For the text-containing cell, return its midpoint in (X, Y) coordinate format. 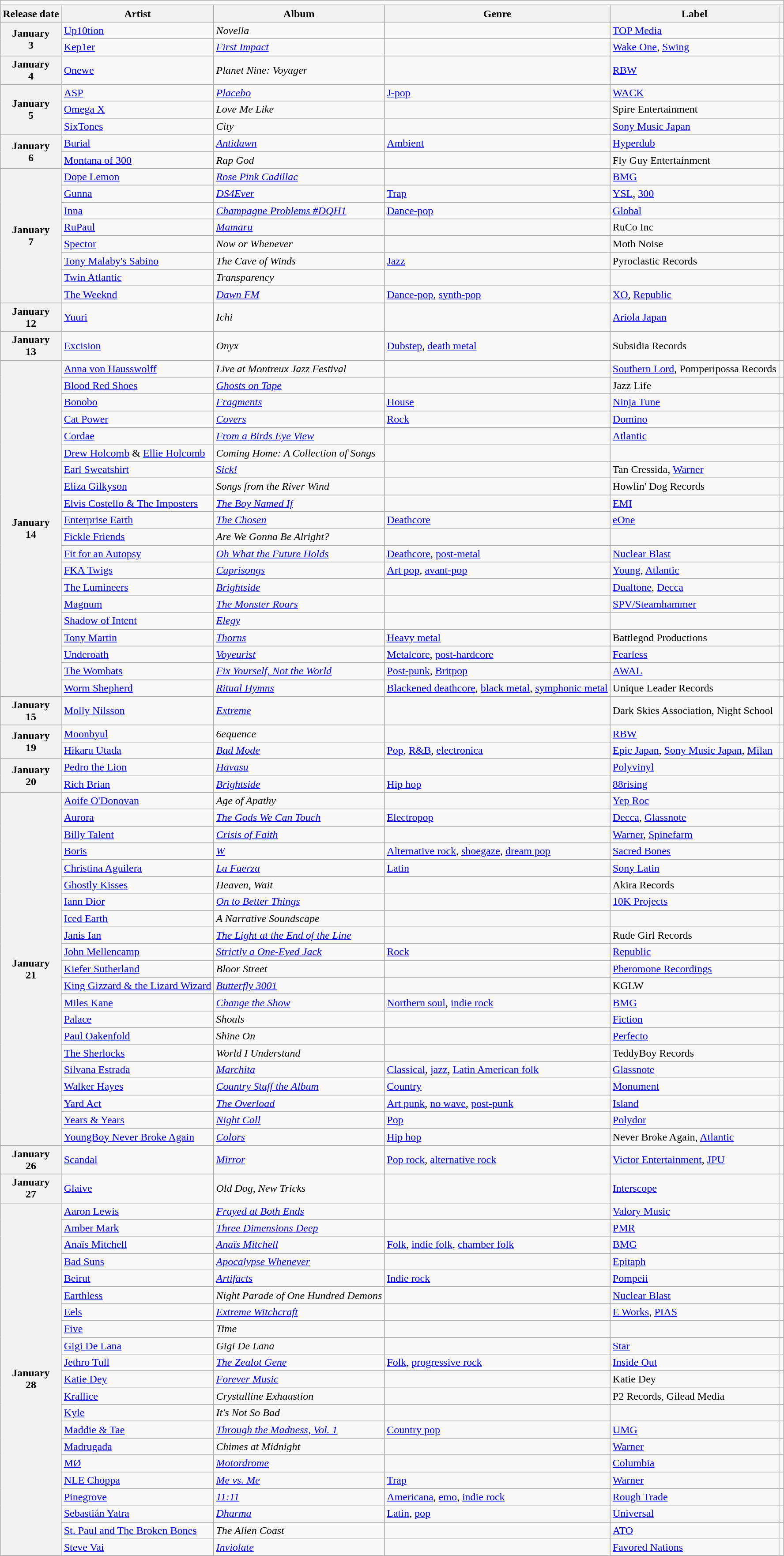
Shoals (299, 1019)
The Light at the End of the Line (299, 935)
Miles Kane (138, 1002)
Folk, progressive rock (498, 1363)
January13 (31, 346)
Colors (299, 1137)
Bloor Street (299, 969)
January28 (31, 1379)
Old Dog, New Tricks (299, 1189)
Classical, jazz, Latin American folk (498, 1070)
Metalcore, post-hardcore (498, 654)
Never Broke Again, Atlantic (694, 1137)
Perfecto (694, 1036)
Christina Aguilera (138, 868)
January20 (31, 775)
Strictly a One-Eyed Jack (299, 952)
Domino (694, 419)
YSL, 300 (694, 193)
Rough Trade (694, 1497)
Warner, Spinefarm (694, 835)
MØ (138, 1463)
KGLW (694, 986)
Indie rock (498, 1278)
January15 (31, 711)
Spire Entertainment (694, 110)
Battlegod Productions (694, 638)
Scandal (138, 1159)
Star (694, 1345)
Sebastián Yatra (138, 1514)
Heavy metal (498, 638)
Cordae (138, 436)
Krallice (138, 1396)
Boris (138, 851)
Love Me Like (299, 110)
Sony Latin (694, 868)
Global (694, 211)
Amber Mark (138, 1228)
Tan Cressida, Warner (694, 469)
Walker Hayes (138, 1087)
Akira Records (694, 885)
Oh What the Future Holds (299, 554)
Covers (299, 419)
Time (299, 1329)
January4 (31, 70)
Dance-pop (498, 211)
Rose Pink Cadillac (299, 177)
Sick! (299, 469)
Decca, Glassnote (694, 818)
La Fuerza (299, 868)
Polyvinyl (694, 767)
Worm Shepherd (138, 688)
WACK (694, 93)
Extreme (299, 711)
The Sherlocks (138, 1053)
Pinegrove (138, 1497)
Glassnote (694, 1070)
Pop (498, 1120)
RuPaul (138, 227)
Dawn FM (299, 295)
Rude Girl Records (694, 935)
Dualtone, Decca (694, 587)
Pop rock, alternative rock (498, 1159)
Folk, indie folk, chamber folk (498, 1245)
Unique Leader Records (694, 688)
Victor Entertainment, JPU (694, 1159)
Spector (138, 244)
Label (694, 14)
Northern soul, indie rock (498, 1002)
From a Birds Eye View (299, 436)
Motordrome (299, 1463)
Voyeurist (299, 654)
Howlin' Dog Records (694, 486)
Three Dimensions Deep (299, 1228)
Madrugada (138, 1446)
Yuuri (138, 317)
Moth Noise (694, 244)
First Impact (299, 47)
Apocalypse Whenever (299, 1261)
Bonobo (138, 402)
Placebo (299, 93)
The Overload (299, 1103)
Up10tion (138, 30)
Moonbyul (138, 733)
Latin, pop (498, 1514)
Artifacts (299, 1278)
Glaive (138, 1189)
W (299, 851)
Cat Power (138, 419)
Latin (498, 868)
Tony Malaby's Sabino (138, 261)
Dope Lemon (138, 177)
Marchita (299, 1070)
Transparency (299, 278)
Underoath (138, 654)
Planet Nine: Voyager (299, 70)
Iann Dior (138, 902)
SPV/Steamhammer (694, 604)
Night Parade of One Hundred Demons (299, 1295)
Iced Earth (138, 918)
Night Call (299, 1120)
House (498, 402)
Magnum (138, 604)
Fearless (694, 654)
Age of Apathy (299, 801)
Fly Guy Entertainment (694, 160)
January14 (31, 528)
Butterfly 3001 (299, 986)
Young, Atlantic (694, 570)
January21 (31, 969)
Fit for an Autopsy (138, 554)
NLE Choppa (138, 1480)
Burial (138, 143)
Inna (138, 211)
January12 (31, 317)
Aurora (138, 818)
Yep Roc (694, 801)
On to Better Things (299, 902)
Epic Japan, Sony Music Japan, Milan (694, 750)
The Weeknd (138, 295)
The Lumineers (138, 587)
January5 (31, 110)
Kyle (138, 1413)
Valory Music (694, 1211)
Genre (498, 14)
Steve Vai (138, 1547)
Kiefer Sutherland (138, 969)
Blood Red Shoes (138, 385)
Blackened deathcore, black metal, symphonic metal (498, 688)
Gunna (138, 193)
Billy Talent (138, 835)
Havasu (299, 767)
Inviolate (299, 1547)
Sony Music Japan (694, 126)
Elvis Costello & The Imposters (138, 503)
Fickle Friends (138, 537)
Jethro Tull (138, 1363)
Montana of 300 (138, 160)
Change the Show (299, 1002)
EMI (694, 503)
Anna von Hausswolff (138, 369)
Molly Nilsson (138, 711)
FKA Twigs (138, 570)
Dance-pop, synth-pop (498, 295)
Years & Years (138, 1120)
88rising (694, 784)
Ghostly Kisses (138, 885)
Crisis of Faith (299, 835)
Silvana Estrada (138, 1070)
The Zealot Gene (299, 1363)
Fix Yourself, Not the World (299, 671)
UMG (694, 1430)
City (299, 126)
The Boy Named If (299, 503)
Thorns (299, 638)
ASP (138, 93)
10K Projects (694, 902)
Pheromone Recordings (694, 969)
Onyx (299, 346)
ATO (694, 1530)
Aaron Lewis (138, 1211)
Release date (31, 14)
Ritual Hymns (299, 688)
6equence (299, 733)
The Alien Coast (299, 1530)
January3 (31, 39)
Enterprise Earth (138, 520)
Palace (138, 1019)
Southern Lord, Pomperipossa Records (694, 369)
Onewe (138, 70)
Columbia (694, 1463)
It's Not So Bad (299, 1413)
Atlantic (694, 436)
Alternative rock, shoegaze, dream pop (498, 851)
Twin Atlantic (138, 278)
Ghosts on Tape (299, 385)
Janis Ian (138, 935)
TOP Media (694, 30)
Hikaru Utada (138, 750)
Ariola Japan (694, 317)
St. Paul and The Broken Bones (138, 1530)
Shadow of Intent (138, 621)
PMR (694, 1228)
Shine On (299, 1036)
Champagne Problems #DQH1 (299, 211)
11:11 (299, 1497)
Jazz Life (694, 385)
Earthless (138, 1295)
Forever Music (299, 1379)
Novella (299, 30)
Island (694, 1103)
Pyroclastic Records (694, 261)
P2 Records, Gilead Media (694, 1396)
Aoife O'Donovan (138, 801)
Inside Out (694, 1363)
Ambient (498, 143)
Eliza Gilkyson (138, 486)
Jazz (498, 261)
Fragments (299, 402)
The Monster Roars (299, 604)
Ninja Tune (694, 402)
Pompeii (694, 1278)
Are We Gonna Be Alright? (299, 537)
Through the Madness, Vol. 1 (299, 1430)
Favored Nations (694, 1547)
Country (498, 1087)
Monument (694, 1087)
Country pop (498, 1430)
E Works, PIAS (694, 1312)
Pop, R&B, electronica (498, 750)
Antidawn (299, 143)
Dubstep, death metal (498, 346)
Bad Mode (299, 750)
Maddie & Tae (138, 1430)
Extreme Witchcraft (299, 1312)
eOne (694, 520)
Fiction (694, 1019)
Country Stuff the Album (299, 1087)
TeddyBoy Records (694, 1053)
Kep1er (138, 47)
J-pop (498, 93)
Beirut (138, 1278)
January7 (31, 235)
Universal (694, 1514)
January19 (31, 742)
Artist (138, 14)
Chimes at Midnight (299, 1446)
The Cave of Winds (299, 261)
Art punk, no wave, post-punk (498, 1103)
Tony Martin (138, 638)
Epitaph (694, 1261)
Post-punk, Britpop (498, 671)
Subsidia Records (694, 346)
Hyperdub (694, 143)
A Narrative Soundscape (299, 918)
YoungBoy Never Broke Again (138, 1137)
John Mellencamp (138, 952)
Deathcore (498, 520)
Five (138, 1329)
Elegy (299, 621)
AWAL (694, 671)
Crystalline Exhaustion (299, 1396)
Eels (138, 1312)
Excision (138, 346)
SixTones (138, 126)
Earl Sweatshirt (138, 469)
The Chosen (299, 520)
Me vs. Me (299, 1480)
January26 (31, 1159)
Polydor (694, 1120)
Frayed at Both Ends (299, 1211)
Art pop, avant-pop (498, 570)
DS4Ever (299, 193)
Bad Suns (138, 1261)
King Gizzard & the Lizard Wizard (138, 986)
World I Understand (299, 1053)
The Gods We Can Touch (299, 818)
Dark Skies Association, Night School (694, 711)
Rich Brian (138, 784)
Dharma (299, 1514)
Omega X (138, 110)
Paul Oakenfold (138, 1036)
Yard Act (138, 1103)
RuCo Inc (694, 227)
Album (299, 14)
Deathcore, post-metal (498, 554)
Interscope (694, 1189)
Mirror (299, 1159)
Coming Home: A Collection of Songs (299, 453)
Heaven, Wait (299, 885)
Wake One, Swing (694, 47)
January27 (31, 1189)
January6 (31, 151)
Live at Montreux Jazz Festival (299, 369)
Now or Whenever (299, 244)
Ichi (299, 317)
Electropop (498, 818)
Pedro the Lion (138, 767)
Songs from the River Wind (299, 486)
Sacred Bones (694, 851)
The Wombats (138, 671)
XO, Republic (694, 295)
Mamaru (299, 227)
Rap God (299, 160)
Republic (694, 952)
Drew Holcomb & Ellie Holcomb (138, 453)
Caprisongs (299, 570)
Americana, emo, indie rock (498, 1497)
